From the cell containing the given text, extract its center point as (x, y) coordinate. 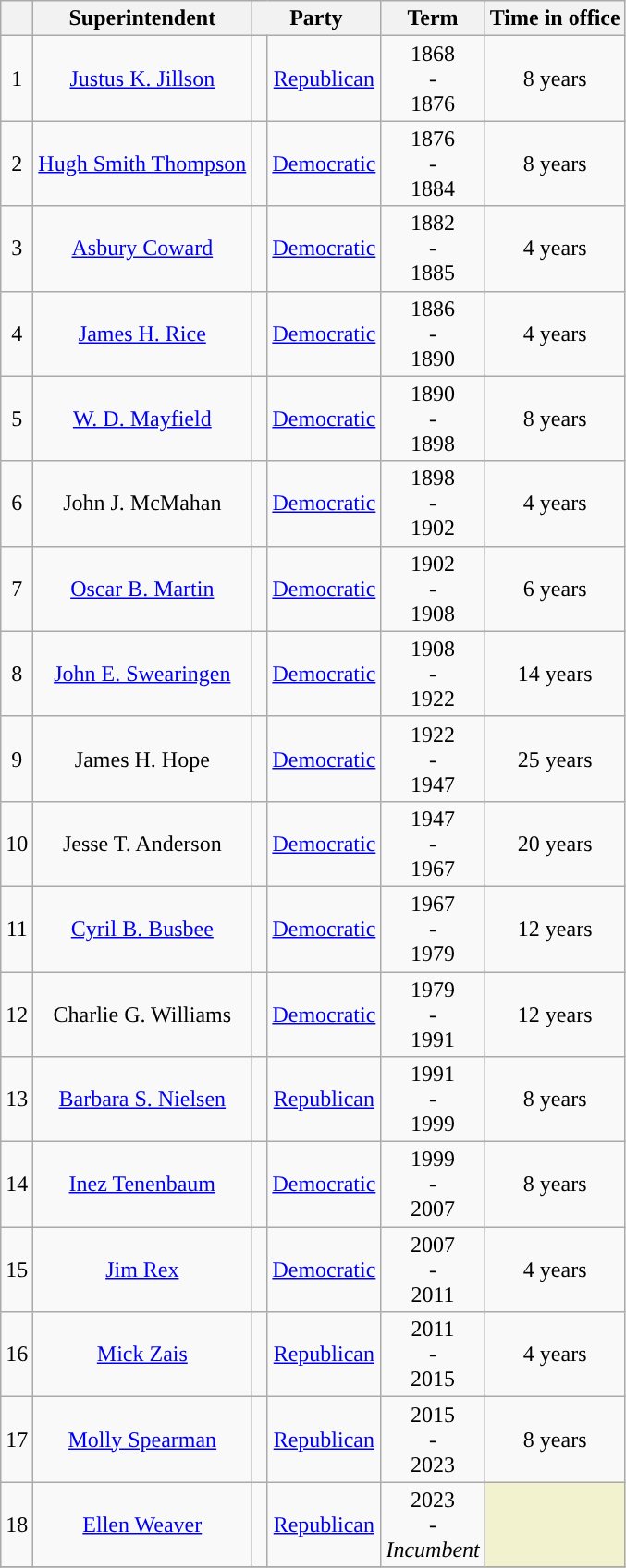
11 (17, 929)
1922-1947 (433, 759)
15 (17, 1270)
25 years (555, 759)
Molly Spearman (142, 1440)
Cyril B. Busbee (142, 929)
2015-2023 (433, 1440)
1898-1902 (433, 504)
1979-1991 (433, 1015)
9 (17, 759)
Term (433, 18)
James H. Hope (142, 759)
Mick Zais (142, 1355)
1886-1890 (433, 334)
1947-1967 (433, 844)
7 (17, 589)
2 (17, 164)
1868-1876 (433, 79)
1876-1884 (433, 164)
1890-1898 (433, 419)
1999-2007 (433, 1185)
Superintendent (142, 18)
1 (17, 79)
Inez Tenenbaum (142, 1185)
13 (17, 1100)
John J. McMahan (142, 504)
1908-1922 (433, 674)
1902-1908 (433, 589)
1882-1885 (433, 249)
Jesse T. Anderson (142, 844)
3 (17, 249)
Justus K. Jillson (142, 79)
16 (17, 1355)
2011-2015 (433, 1355)
5 (17, 419)
John E. Swearingen (142, 674)
Time in office (555, 18)
2023-Incumbent (433, 1525)
6 (17, 504)
1967-1979 (433, 929)
Party (316, 18)
18 (17, 1525)
10 (17, 844)
20 years (555, 844)
W. D. Mayfield (142, 419)
Barbara S. Nielsen (142, 1100)
12 (17, 1015)
8 (17, 674)
14 years (555, 674)
4 (17, 334)
Charlie G. Williams (142, 1015)
1991-1999 (433, 1100)
Asbury Coward (142, 249)
Hugh Smith Thompson (142, 164)
Jim Rex (142, 1270)
Oscar B. Martin (142, 589)
14 (17, 1185)
James H. Rice (142, 334)
6 years (555, 589)
Ellen Weaver (142, 1525)
2007-2011 (433, 1270)
17 (17, 1440)
